Capture the cell that displays the provided text and extract its [x, y] central coordinate. 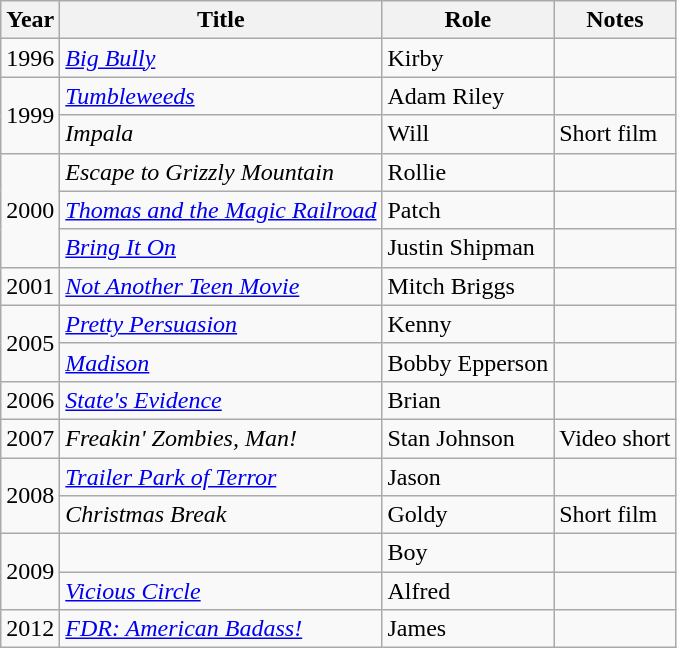
Madison [221, 362]
FDR: American Badass! [221, 629]
2007 [30, 438]
Justin Shipman [468, 248]
Big Bully [221, 58]
Tumbleweeds [221, 96]
Impala [221, 134]
James [468, 629]
Boy [468, 553]
1999 [30, 115]
Goldy [468, 515]
Mitch Briggs [468, 286]
Brian [468, 400]
Adam Riley [468, 96]
2005 [30, 343]
Not Another Teen Movie [221, 286]
State's Evidence [221, 400]
Freakin' Zombies, Man! [221, 438]
Trailer Park of Terror [221, 477]
Year [30, 20]
Will [468, 134]
Video short [615, 438]
Stan Johnson [468, 438]
Bring It On [221, 248]
2012 [30, 629]
Thomas and the Magic Railroad [221, 210]
2006 [30, 400]
Kenny [468, 324]
2001 [30, 286]
Jason [468, 477]
Patch [468, 210]
Title [221, 20]
Pretty Persuasion [221, 324]
Kirby [468, 58]
1996 [30, 58]
Vicious Circle [221, 591]
Christmas Break [221, 515]
Alfred [468, 591]
Bobby Epperson [468, 362]
Escape to Grizzly Mountain [221, 172]
2000 [30, 210]
Role [468, 20]
Rollie [468, 172]
2008 [30, 496]
2009 [30, 572]
Notes [615, 20]
